Return the (x, y) coordinate for the center point of the cell that contains the specified text.  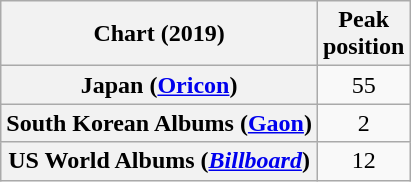
US World Albums (Billboard) (160, 161)
55 (363, 85)
South Korean Albums (Gaon) (160, 123)
12 (363, 161)
Peakposition (363, 34)
Chart (2019) (160, 34)
Japan (Oricon) (160, 85)
2 (363, 123)
